From the cell containing the given text, extract its center point as (x, y) coordinate. 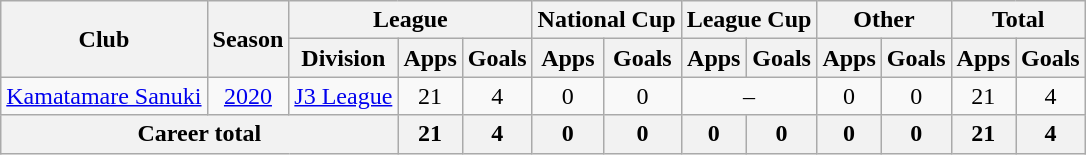
2020 (248, 96)
J3 League (344, 96)
League (410, 20)
National Cup (606, 20)
League Cup (749, 20)
Other (884, 20)
Division (344, 58)
Season (248, 39)
Career total (200, 134)
Kamatamare Sanuki (104, 96)
Total (1018, 20)
– (749, 96)
Club (104, 39)
